Provide the (x, y) coordinate of the cell's center where the given text is located.  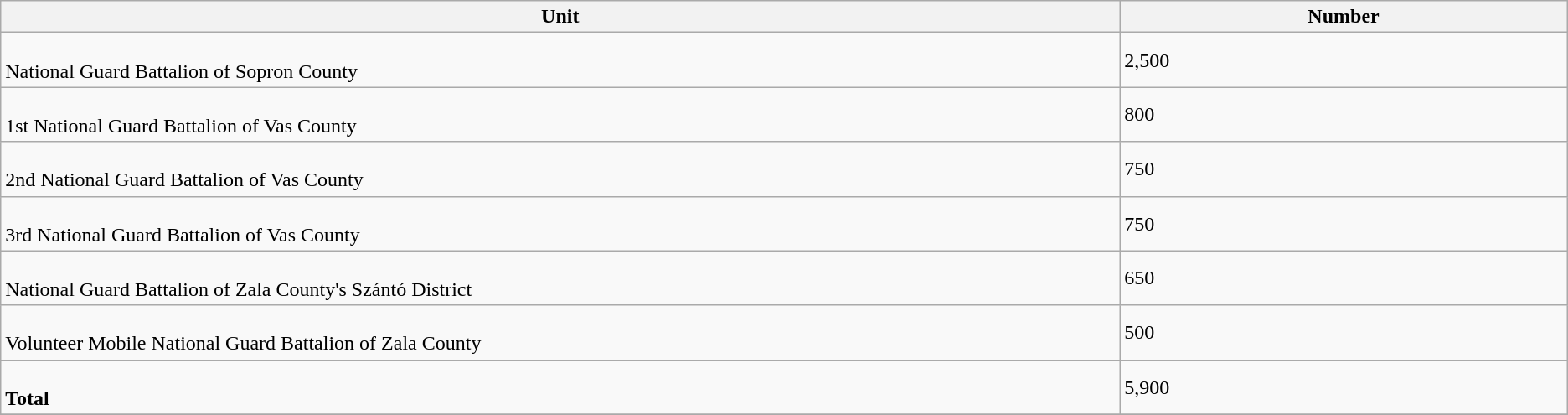
1st National Guard Battalion of Vas County (560, 114)
Volunteer Mobile National Guard Battalion of Zala County (560, 332)
2nd National Guard Battalion of Vas County (560, 169)
650 (1344, 278)
500 (1344, 332)
Total (560, 387)
5,900 (1344, 387)
Unit (560, 17)
2,500 (1344, 60)
Number (1344, 17)
800 (1344, 114)
National Guard Battalion of Sopron County (560, 60)
National Guard Battalion of Zala County's Szántó District (560, 278)
3rd National Guard Battalion of Vas County (560, 223)
